Find where the given text appears and provide that cell's center as (X, Y) coordinate. 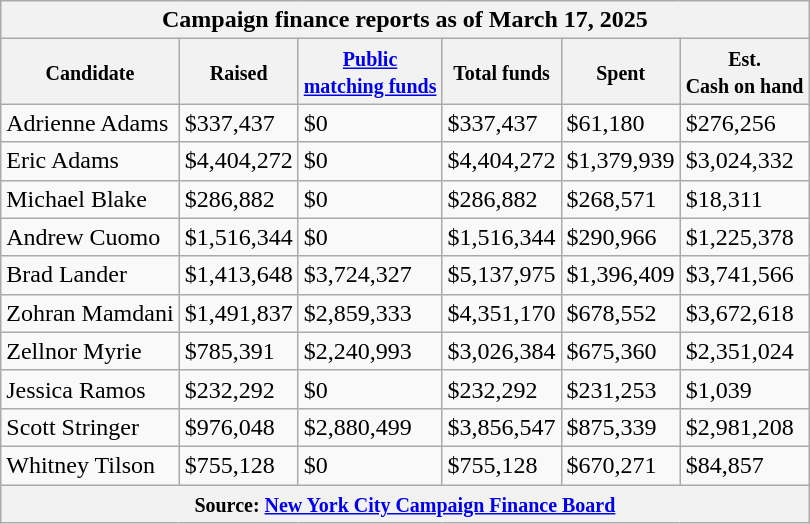
$61,180 (620, 123)
$268,571 (620, 199)
$1,396,409 (620, 275)
Andrew Cuomo (90, 237)
Est.Cash on hand (744, 72)
Zellnor Myrie (90, 351)
$3,026,384 (502, 351)
Spent (620, 72)
Michael Blake (90, 199)
Zohran Mamdani (90, 313)
Jessica Ramos (90, 389)
Publicmatching funds (370, 72)
$84,857 (744, 465)
Adrienne Adams (90, 123)
$3,024,332 (744, 161)
$670,271 (620, 465)
$3,741,566 (744, 275)
Total funds (502, 72)
$2,981,208 (744, 427)
$1,039 (744, 389)
$290,966 (620, 237)
$2,351,024 (744, 351)
$976,048 (238, 427)
$1,225,378 (744, 237)
Candidate (90, 72)
$3,856,547 (502, 427)
$4,351,170 (502, 313)
$785,391 (238, 351)
Raised (238, 72)
Whitney Tilson (90, 465)
Source: New York City Campaign Finance Board (405, 503)
$1,379,939 (620, 161)
$875,339 (620, 427)
$231,253 (620, 389)
$2,240,993 (370, 351)
$3,724,327 (370, 275)
$5,137,975 (502, 275)
$3,672,618 (744, 313)
$2,859,333 (370, 313)
$678,552 (620, 313)
$1,413,648 (238, 275)
Brad Lander (90, 275)
Scott Stringer (90, 427)
Eric Adams (90, 161)
Campaign finance reports as of March 17, 2025 (405, 20)
$18,311 (744, 199)
$675,360 (620, 351)
$276,256 (744, 123)
$1,491,837 (238, 313)
$2,880,499 (370, 427)
